Search for the cell housing the specified text and yield its (x, y) center coordinate. 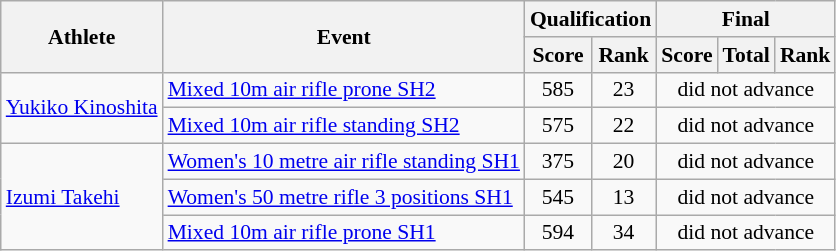
585 (558, 90)
Mixed 10m air rifle standing SH2 (344, 126)
375 (558, 162)
23 (624, 90)
Event (344, 36)
Qualification (590, 19)
34 (624, 233)
Women's 50 metre rifle 3 positions SH1 (344, 197)
13 (624, 197)
575 (558, 126)
22 (624, 126)
Izumi Takehi (82, 198)
Final (746, 19)
Yukiko Kinoshita (82, 108)
545 (558, 197)
20 (624, 162)
Mixed 10m air rifle prone SH1 (344, 233)
Total (746, 55)
594 (558, 233)
Women's 10 metre air rifle standing SH1 (344, 162)
Mixed 10m air rifle prone SH2 (344, 90)
Athlete (82, 36)
